Pinpoint the cell where the given text exists, returning its [x, y] midpoint coordinate. 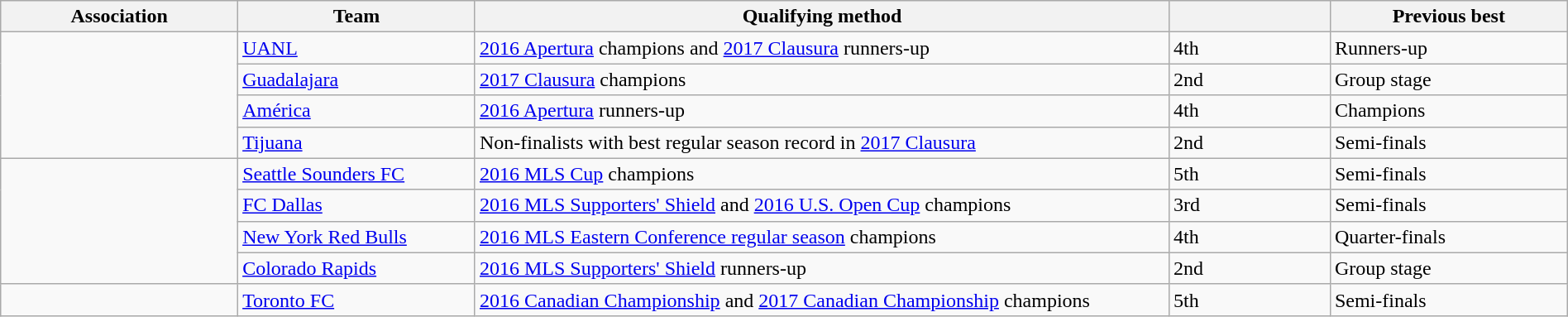
Guadalajara [357, 79]
2016 MLS Supporters' Shield and 2016 U.S. Open Cup champions [822, 205]
2016 MLS Eastern Conference regular season champions [822, 237]
Seattle Sounders FC [357, 174]
Quarter-finals [1449, 237]
New York Red Bulls [357, 237]
Champions [1449, 111]
3rd [1250, 205]
América [357, 111]
2016 Canadian Championship and 2017 Canadian Championship champions [822, 300]
2016 MLS Cup champions [822, 174]
Association [119, 17]
Tijuana [357, 142]
2016 Apertura runners-up [822, 111]
2016 MLS Supporters' Shield runners-up [822, 268]
Previous best [1449, 17]
Team [357, 17]
2017 Clausura champions [822, 79]
Qualifying method [822, 17]
2016 Apertura champions and 2017 Clausura runners-up [822, 48]
Non-finalists with best regular season record in 2017 Clausura [822, 142]
UANL [357, 48]
Toronto FC [357, 300]
FC Dallas [357, 205]
Colorado Rapids [357, 268]
Runners-up [1449, 48]
